Find where the given text appears and provide that cell's center as (x, y) coordinate. 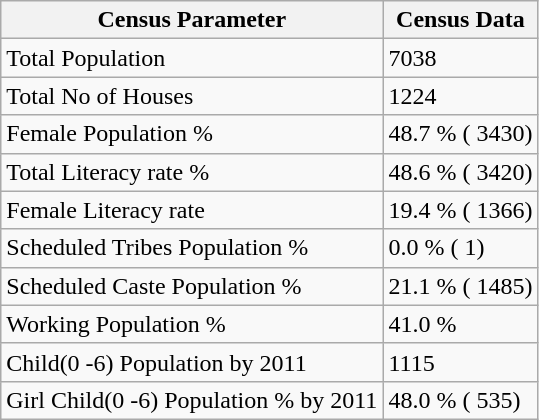
Scheduled Caste Population % (192, 286)
Working Population % (192, 324)
Census Parameter (192, 20)
Census Data (460, 20)
48.0 % ( 535) (460, 400)
19.4 % ( 1366) (460, 210)
Total Literacy rate % (192, 172)
21.1 % ( 1485) (460, 286)
1115 (460, 362)
Scheduled Tribes Population % (192, 248)
Female Population % (192, 134)
48.7 % ( 3430) (460, 134)
48.6 % ( 3420) (460, 172)
1224 (460, 96)
Total No of Houses (192, 96)
Total Population (192, 58)
Female Literacy rate (192, 210)
0.0 % ( 1) (460, 248)
41.0 % (460, 324)
Girl Child(0 -6) Population % by 2011 (192, 400)
Child(0 -6) Population by 2011 (192, 362)
7038 (460, 58)
